Capture the cell that displays the provided text and extract its [X, Y] central coordinate. 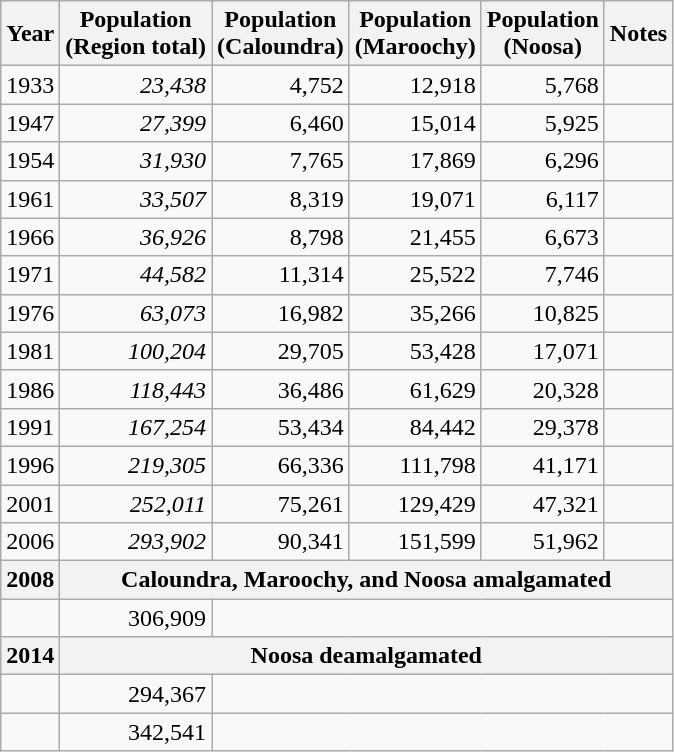
75,261 [281, 503]
1947 [30, 123]
8,798 [281, 237]
17,869 [415, 161]
8,319 [281, 199]
53,434 [281, 427]
44,582 [136, 275]
151,599 [415, 542]
29,705 [281, 351]
1954 [30, 161]
5,925 [542, 123]
1981 [30, 351]
31,930 [136, 161]
1991 [30, 427]
100,204 [136, 351]
61,629 [415, 389]
Population(Noosa) [542, 34]
23,438 [136, 85]
6,296 [542, 161]
Population(Caloundra) [281, 34]
294,367 [136, 694]
41,171 [542, 465]
Notes [638, 34]
167,254 [136, 427]
84,442 [415, 427]
63,073 [136, 313]
2014 [30, 656]
5,768 [542, 85]
Caloundra, Maroochy, and Noosa amalgamated [366, 580]
Population(Maroochy) [415, 34]
21,455 [415, 237]
6,460 [281, 123]
47,321 [542, 503]
90,341 [281, 542]
1961 [30, 199]
66,336 [281, 465]
10,825 [542, 313]
11,314 [281, 275]
17,071 [542, 351]
12,918 [415, 85]
129,429 [415, 503]
1976 [30, 313]
35,266 [415, 313]
342,541 [136, 732]
118,443 [136, 389]
7,765 [281, 161]
36,926 [136, 237]
16,982 [281, 313]
Population(Region total) [136, 34]
1933 [30, 85]
111,798 [415, 465]
219,305 [136, 465]
306,909 [136, 618]
27,399 [136, 123]
1986 [30, 389]
2006 [30, 542]
7,746 [542, 275]
1966 [30, 237]
1971 [30, 275]
4,752 [281, 85]
33,507 [136, 199]
6,673 [542, 237]
2008 [30, 580]
25,522 [415, 275]
Noosa deamalgamated [366, 656]
15,014 [415, 123]
1996 [30, 465]
53,428 [415, 351]
6,117 [542, 199]
252,011 [136, 503]
36,486 [281, 389]
51,962 [542, 542]
20,328 [542, 389]
Year [30, 34]
2001 [30, 503]
293,902 [136, 542]
19,071 [415, 199]
29,378 [542, 427]
